Detect which cell encompasses the target text, then output its [X, Y] center coordinate. 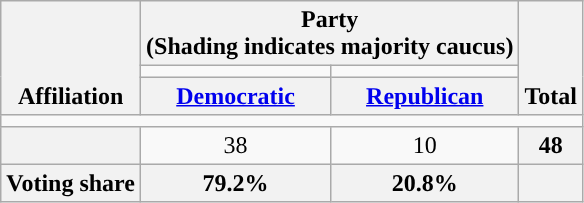
20.8% [425, 183]
Republican [425, 96]
79.2% [236, 183]
Party (Shading indicates majority caucus) [330, 34]
38 [236, 145]
Total [551, 58]
Affiliation [71, 58]
Voting share [71, 183]
48 [551, 145]
10 [425, 145]
Democratic [236, 96]
